Search for the cell housing the specified text and yield its (X, Y) center coordinate. 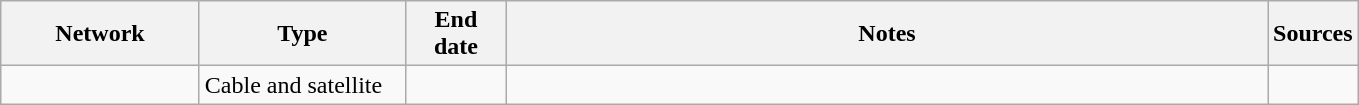
Type (302, 34)
Cable and satellite (302, 85)
Notes (886, 34)
Sources (1314, 34)
Network (100, 34)
End date (456, 34)
